Find where the given text appears and provide that cell's center as [X, Y] coordinate. 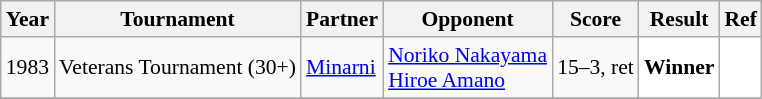
Ref [740, 19]
Partner [342, 19]
Opponent [468, 19]
1983 [28, 68]
Year [28, 19]
Winner [680, 68]
Score [596, 19]
Noriko Nakayama Hiroe Amano [468, 68]
Result [680, 19]
Tournament [178, 19]
15–3, ret [596, 68]
Minarni [342, 68]
Veterans Tournament (30+) [178, 68]
